Provide the (x, y) coordinate of the cell's center where the given text is located.  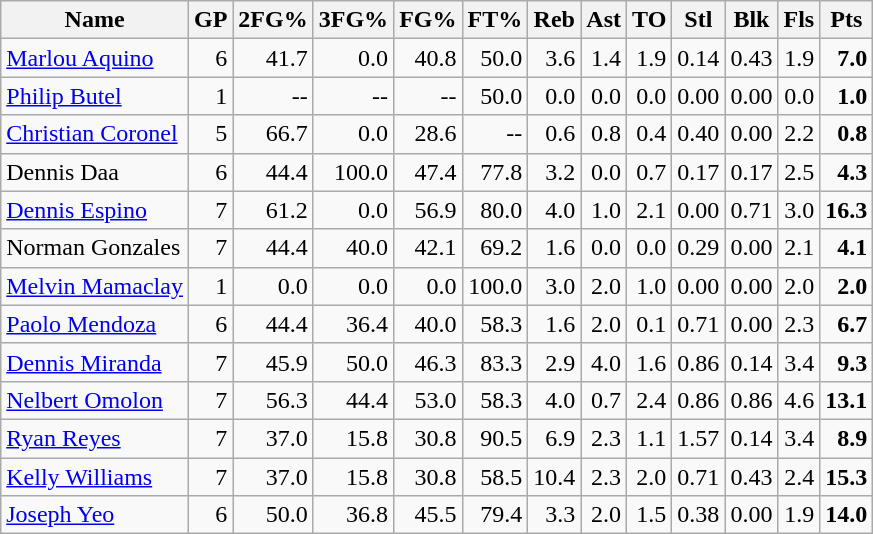
Stl (698, 20)
3.6 (554, 58)
8.9 (846, 438)
28.6 (428, 134)
0.38 (698, 515)
Dennis Daa (95, 172)
36.4 (353, 324)
0.4 (650, 134)
10.4 (554, 477)
58.5 (495, 477)
Marlou Aquino (95, 58)
9.3 (846, 362)
14.0 (846, 515)
1.5 (650, 515)
69.2 (495, 248)
Ryan Reyes (95, 438)
Melvin Mamaclay (95, 286)
4.6 (799, 400)
66.7 (273, 134)
4.3 (846, 172)
36.8 (353, 515)
FT% (495, 20)
56.3 (273, 400)
13.1 (846, 400)
61.2 (273, 210)
7.0 (846, 58)
Philip Butel (95, 96)
Kelly Williams (95, 477)
2.5 (799, 172)
Nelbert Omolon (95, 400)
1.57 (698, 438)
0.40 (698, 134)
6.9 (554, 438)
47.4 (428, 172)
80.0 (495, 210)
46.3 (428, 362)
Blk (752, 20)
2FG% (273, 20)
Fls (799, 20)
Paolo Mendoza (95, 324)
Pts (846, 20)
0.29 (698, 248)
FG% (428, 20)
Ast (604, 20)
45.9 (273, 362)
4.1 (846, 248)
3.2 (554, 172)
16.3 (846, 210)
GP (210, 20)
2.9 (554, 362)
41.7 (273, 58)
83.3 (495, 362)
2.2 (799, 134)
40.8 (428, 58)
45.5 (428, 515)
6.7 (846, 324)
5 (210, 134)
Name (95, 20)
56.9 (428, 210)
53.0 (428, 400)
0.6 (554, 134)
90.5 (495, 438)
3FG% (353, 20)
Dennis Miranda (95, 362)
42.1 (428, 248)
79.4 (495, 515)
Joseph Yeo (95, 515)
TO (650, 20)
3.3 (554, 515)
77.8 (495, 172)
0.1 (650, 324)
Norman Gonzales (95, 248)
1.4 (604, 58)
15.3 (846, 477)
Reb (554, 20)
Christian Coronel (95, 134)
Dennis Espino (95, 210)
1.1 (650, 438)
